For the text-containing cell, return its midpoint in [x, y] coordinate format. 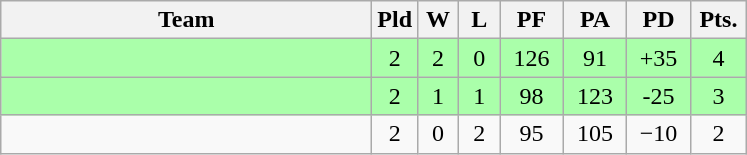
+35 [659, 58]
W [438, 20]
-25 [659, 96]
91 [595, 58]
105 [595, 134]
98 [532, 96]
95 [532, 134]
Pts. [718, 20]
Pld [395, 20]
PF [532, 20]
126 [532, 58]
4 [718, 58]
PD [659, 20]
L [480, 20]
123 [595, 96]
Team [186, 20]
−10 [659, 134]
3 [718, 96]
PA [595, 20]
